Capture the cell that displays the provided text and extract its (x, y) central coordinate. 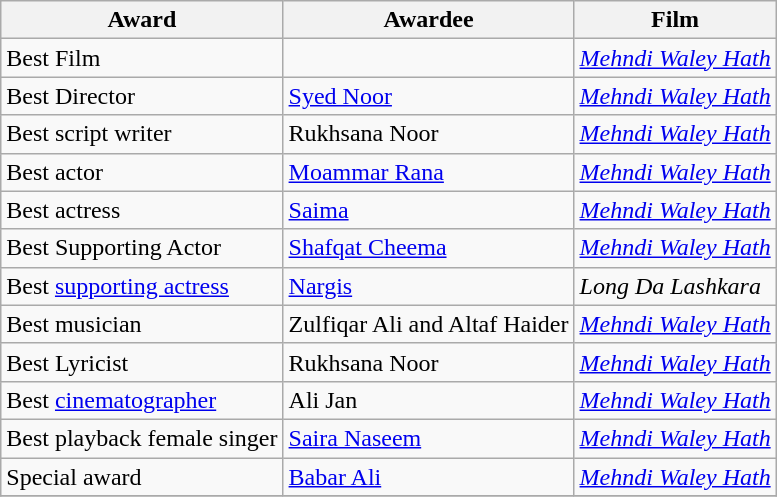
Zulfiqar Ali and Altaf Haider (428, 324)
Best playback female singer (142, 438)
Nargis (428, 286)
Syed Noor (428, 96)
Film (675, 20)
Awardee (428, 20)
Best Supporting Actor (142, 248)
Best Lyricist (142, 362)
Best supporting actress (142, 286)
Award (142, 20)
Best Director (142, 96)
Saima (428, 210)
Ali Jan (428, 400)
Saira Naseem (428, 438)
Long Da Lashkara (675, 286)
Best musician (142, 324)
Special award (142, 477)
Babar Ali (428, 477)
Best actor (142, 172)
Best actress (142, 210)
Best script writer (142, 134)
Best Film (142, 58)
Moammar Rana (428, 172)
Shafqat Cheema (428, 248)
Best cinematographer (142, 400)
